Find where the given text appears and provide that cell's center as [x, y] coordinate. 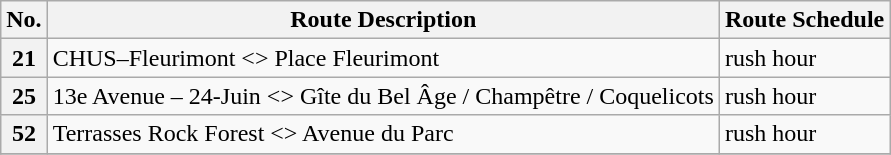
52 [24, 134]
Terrasses Rock Forest <> Avenue du Parc [383, 134]
No. [24, 20]
Route Description [383, 20]
21 [24, 58]
CHUS–Fleurimont <> Place Fleurimont [383, 58]
25 [24, 96]
13e Avenue – 24-Juin <> Gîte du Bel Âge / Champêtre / Coquelicots [383, 96]
Route Schedule [804, 20]
